From the cell containing the given text, extract its center point as (x, y) coordinate. 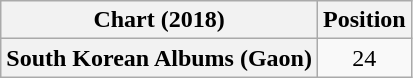
24 (364, 58)
Chart (2018) (160, 20)
South Korean Albums (Gaon) (160, 58)
Position (364, 20)
